Return the [x, y] coordinate for the center point of the cell that contains the specified text.  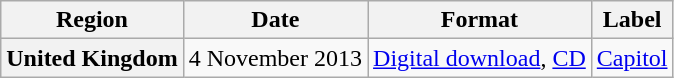
Date [275, 20]
Label [632, 20]
Digital download, CD [480, 58]
Capitol [632, 58]
United Kingdom [92, 58]
Format [480, 20]
Region [92, 20]
4 November 2013 [275, 58]
